For the text-containing cell, return its midpoint in (X, Y) coordinate format. 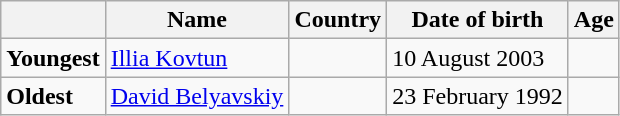
Oldest (53, 96)
Illia Kovtun (197, 58)
Youngest (53, 58)
Date of birth (478, 20)
23 February 1992 (478, 96)
10 August 2003 (478, 58)
David Belyavskiy (197, 96)
Country (338, 20)
Age (594, 20)
Name (197, 20)
